Return the (x, y) coordinate for the center point of the cell that contains the specified text.  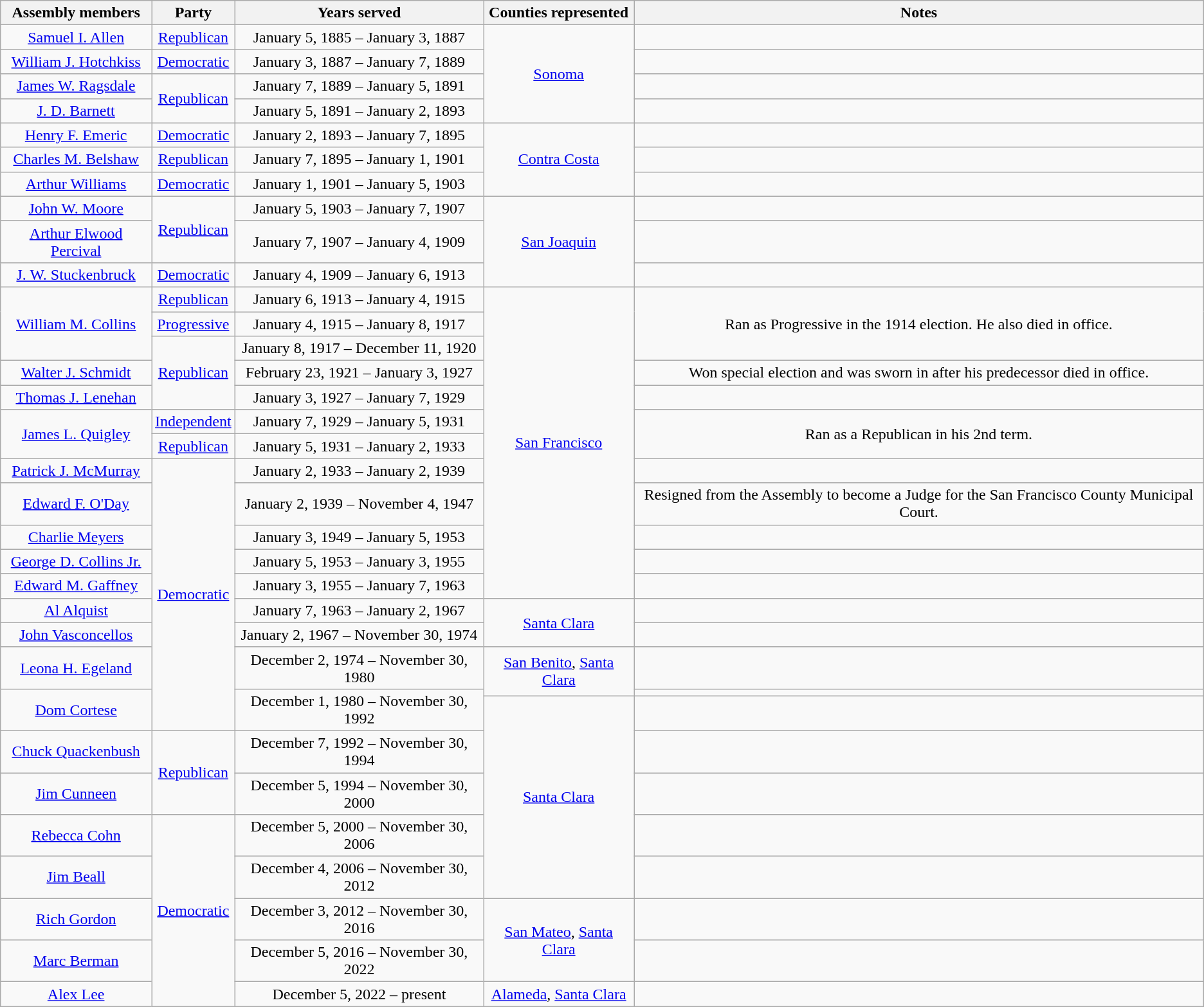
December 7, 1992 – November 30, 1994 (359, 751)
Progressive (194, 323)
December 5, 2022 – present (359, 994)
January 2, 1933 – January 2, 1939 (359, 471)
January 2, 1893 – January 7, 1895 (359, 135)
James L. Quigley (76, 434)
December 3, 2012 – November 30, 2016 (359, 920)
January 8, 1917 – December 11, 1920 (359, 349)
December 2, 1974 – November 30, 1980 (359, 667)
Edward M. Gaffney (76, 586)
Dom Cortese (76, 710)
Marc Berman (76, 961)
Edward F. O'Day (76, 504)
Thomas J. Lenehan (76, 397)
January 5, 1931 – January 2, 1933 (359, 446)
December 1, 1980 – November 30, 1992 (359, 710)
Walter J. Schmidt (76, 373)
J. W. Stuckenbruck (76, 275)
December 5, 1994 – November 30, 2000 (359, 794)
Charlie Meyers (76, 537)
January 3, 1949 – January 5, 1953 (359, 537)
January 2, 1967 – November 30, 1974 (359, 635)
Resigned from the Assembly to become a Judge for the San Francisco County Municipal Court. (919, 504)
Independent (194, 422)
January 5, 1903 – January 7, 1907 (359, 208)
Patrick J. McMurray (76, 471)
Jim Beall (76, 877)
Counties represented (559, 13)
January 1, 1901 – January 5, 1903 (359, 184)
December 4, 2006 – November 30, 2012 (359, 877)
Alex Lee (76, 994)
San Joaquin (559, 242)
January 7, 1895 – January 1, 1901 (359, 159)
Ran as Progressive in the 1914 election. He also died in office. (919, 323)
Arthur Williams (76, 184)
January 4, 1915 – January 8, 1917 (359, 323)
Jim Cunneen (76, 794)
January 5, 1891 – January 2, 1893 (359, 111)
Arthur Elwood Percival (76, 242)
January 3, 1927 – January 7, 1929 (359, 397)
January 7, 1907 – January 4, 1909 (359, 242)
Chuck Quackenbush (76, 751)
Samuel I. Allen (76, 37)
Al Alquist (76, 610)
George D. Collins Jr. (76, 561)
William M. Collins (76, 323)
Sonoma (559, 74)
Years served (359, 13)
Alameda, Santa Clara (559, 994)
January 4, 1909 – January 6, 1913 (359, 275)
Notes (919, 13)
John Vasconcellos (76, 635)
San Benito, Santa Clara (559, 671)
January 6, 1913 – January 4, 1915 (359, 299)
Contra Costa (559, 159)
Assembly members (76, 13)
January 5, 1953 – January 3, 1955 (359, 561)
February 23, 1921 – January 3, 1927 (359, 373)
San Francisco (559, 442)
Leona H. Egeland (76, 667)
January 2, 1939 – November 4, 1947 (359, 504)
James W. Ragsdale (76, 86)
Charles M. Belshaw (76, 159)
Rebecca Cohn (76, 836)
William J. Hotchkiss (76, 62)
January 3, 1955 – January 7, 1963 (359, 586)
Ran as a Republican in his 2nd term. (919, 434)
J. D. Barnett (76, 111)
Won special election and was sworn in after his predecessor died in office. (919, 373)
Rich Gordon (76, 920)
January 3, 1887 – January 7, 1889 (359, 62)
Henry F. Emeric (76, 135)
December 5, 2000 – November 30, 2006 (359, 836)
December 5, 2016 – November 30, 2022 (359, 961)
John W. Moore (76, 208)
San Mateo, Santa Clara (559, 940)
January 7, 1889 – January 5, 1891 (359, 86)
January 5, 1885 – January 3, 1887 (359, 37)
January 7, 1963 – January 2, 1967 (359, 610)
Party (194, 13)
January 7, 1929 – January 5, 1931 (359, 422)
